Return [X, Y] of the center of cell containing provided text 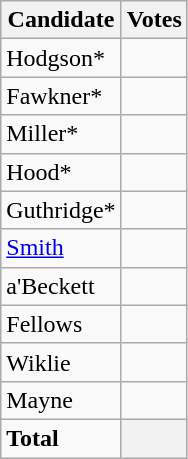
Smith [61, 248]
Miller* [61, 134]
Candidate [61, 20]
Mayne [61, 400]
Votes [154, 20]
Wiklie [61, 362]
Hood* [61, 172]
a'Beckett [61, 286]
Total [61, 438]
Fellows [61, 324]
Hodgson* [61, 58]
Fawkner* [61, 96]
Guthridge* [61, 210]
